Find where the given text appears and provide that cell's center as [X, Y] coordinate. 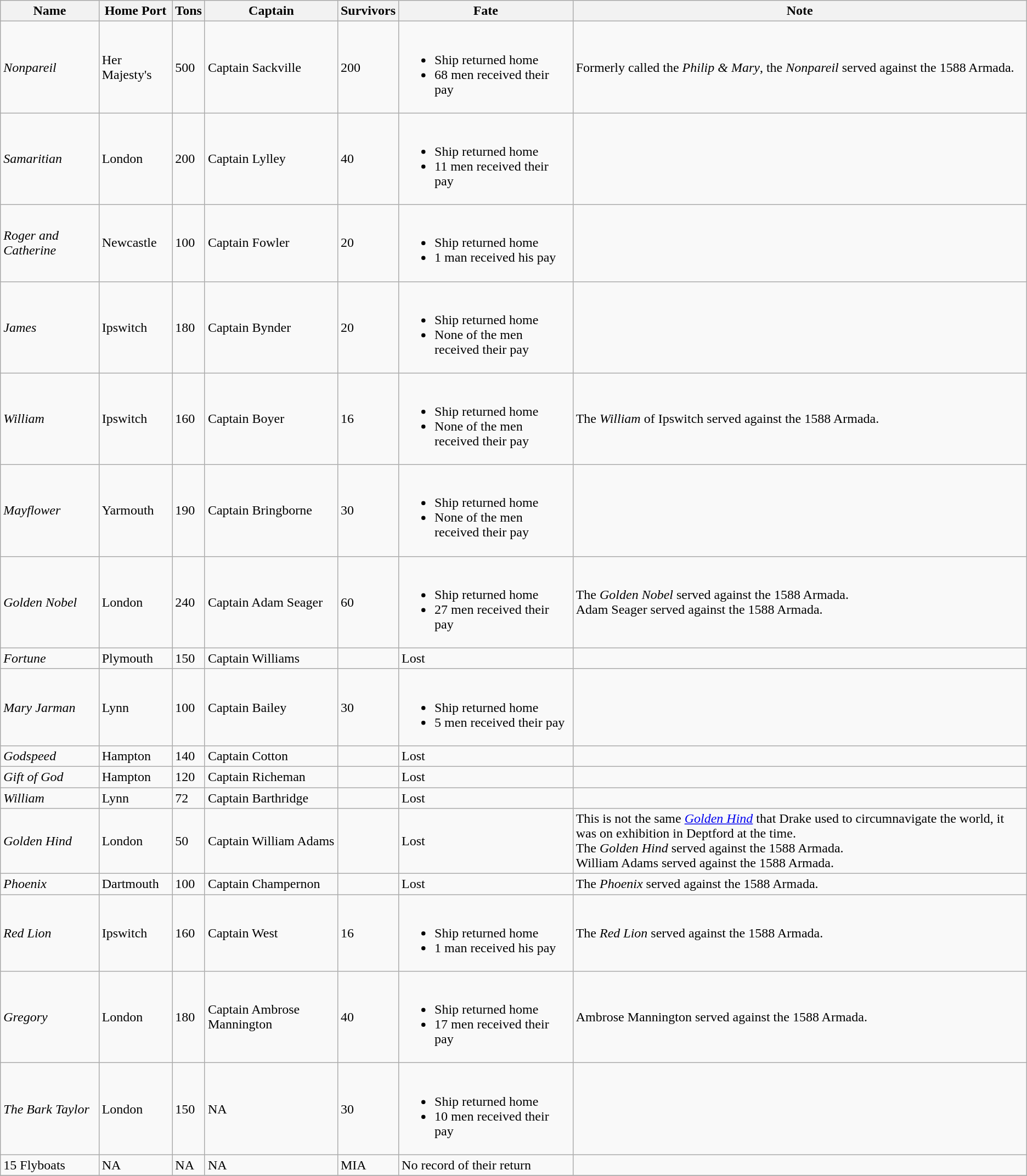
The Bark Taylor [49, 1109]
Captain Barthridge [271, 798]
Phoenix [49, 884]
Fortune [49, 658]
James [49, 327]
Ship returned home27 men received their pay [486, 602]
Captain [271, 11]
Mayflower [49, 510]
Ship returned home5 men received their pay [486, 707]
Captain Williams [271, 658]
Captain Richeman [271, 777]
Captain Boyer [271, 419]
Captain William Adams [271, 841]
Gregory [49, 1017]
Samaritian [49, 159]
Her Majesty's [136, 67]
Ambrose Mannington served against the 1588 Armada. [800, 1017]
Golden Hind [49, 841]
Name [49, 11]
Nonpareil [49, 67]
Captain Champernon [271, 884]
Red Lion [49, 933]
Godspeed [49, 756]
Plymouth [136, 658]
The William of Ipswitch served against the 1588 Armada. [800, 419]
No record of their return [486, 1165]
Newcastle [136, 243]
Ship returned home68 men received their pay [486, 67]
Captain Bailey [271, 707]
50 [189, 841]
Ship returned home11 men received their pay [486, 159]
Captain Bringborne [271, 510]
Captain Adam Seager [271, 602]
240 [189, 602]
15 Flyboats [49, 1165]
Survivors [368, 11]
Captain West [271, 933]
60 [368, 602]
Mary Jarman [49, 707]
Note [800, 11]
The Golden Nobel served against the 1588 Armada.Adam Seager served against the 1588 Armada. [800, 602]
Ship returned home10 men received their pay [486, 1109]
Captain Lylley [271, 159]
Captain Fowler [271, 243]
Formerly called the Philip & Mary, the Nonpareil served against the 1588 Armada. [800, 67]
Yarmouth [136, 510]
Captain Bynder [271, 327]
The Phoenix served against the 1588 Armada. [800, 884]
Tons [189, 11]
Captain Cotton [271, 756]
Gift of God [49, 777]
190 [189, 510]
Roger and Catherine [49, 243]
120 [189, 777]
Captain Sackville [271, 67]
Dartmouth [136, 884]
The Red Lion served against the 1588 Armada. [800, 933]
140 [189, 756]
Captain Ambrose Mannington [271, 1017]
500 [189, 67]
MIA [368, 1165]
Golden Nobel [49, 602]
Ship returned home17 men received their pay [486, 1017]
Home Port [136, 11]
Fate [486, 11]
72 [189, 798]
